Scan for the cell matching the given text and deliver its (X, Y) coordinate at center. 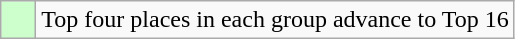
Top four places in each group advance to Top 16 (275, 20)
